Detect which cell encompasses the target text, then output its (X, Y) center coordinate. 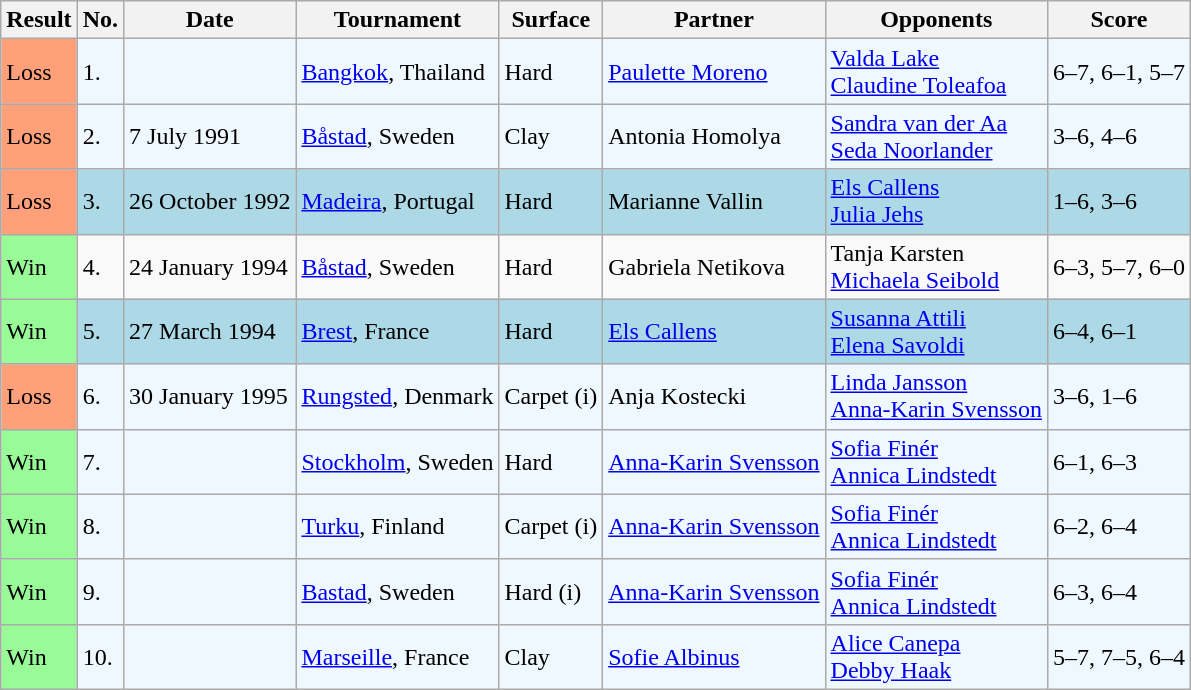
Marianne Vallin (714, 202)
7 July 1991 (210, 136)
Rungsted, Denmark (398, 396)
Tanja Karsten Michaela Seibold (936, 266)
3–6, 1–6 (1118, 396)
6–1, 6–3 (1118, 462)
Sofie Albinus (714, 656)
Anja Kostecki (714, 396)
No. (100, 20)
24 January 1994 (210, 266)
Susanna Attili Elena Savoldi (936, 332)
Els Callens Julia Jehs (936, 202)
Alice Canepa Debby Haak (936, 656)
1–6, 3–6 (1118, 202)
Brest, France (398, 332)
5–7, 7–5, 6–4 (1118, 656)
2. (100, 136)
Marseille, France (398, 656)
9. (100, 592)
Score (1118, 20)
6. (100, 396)
Paulette Moreno (714, 72)
Date (210, 20)
6–2, 6–4 (1118, 526)
Sandra van der Aa Seda Noorlander (936, 136)
6–4, 6–1 (1118, 332)
27 March 1994 (210, 332)
Surface (551, 20)
Tournament (398, 20)
Bastad, Sweden (398, 592)
4. (100, 266)
Linda Jansson Anna-Karin Svensson (936, 396)
Els Callens (714, 332)
Valda Lake Claudine Toleafoa (936, 72)
26 October 1992 (210, 202)
Stockholm, Sweden (398, 462)
6–3, 6–4 (1118, 592)
Bangkok, Thailand (398, 72)
30 January 1995 (210, 396)
Madeira, Portugal (398, 202)
6–7, 6–1, 5–7 (1118, 72)
10. (100, 656)
3. (100, 202)
3–6, 4–6 (1118, 136)
Gabriela Netikova (714, 266)
5. (100, 332)
Antonia Homolya (714, 136)
7. (100, 462)
8. (100, 526)
Hard (i) (551, 592)
Opponents (936, 20)
6–3, 5–7, 6–0 (1118, 266)
Turku, Finland (398, 526)
Partner (714, 20)
Result (39, 20)
1. (100, 72)
